Return the (X, Y) coordinate for the center point of the cell that contains the specified text.  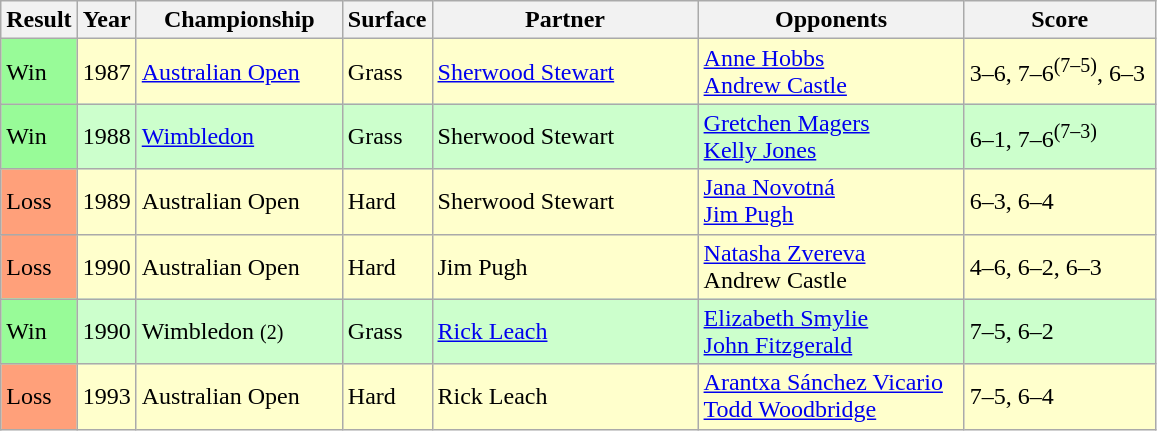
Opponents (831, 20)
Partner (565, 20)
Wimbledon (239, 136)
Jim Pugh (565, 266)
3–6, 7–6(7–5), 6–3 (1060, 72)
6–3, 6–4 (1060, 202)
Surface (387, 20)
7–5, 6–2 (1060, 332)
Championship (239, 20)
1993 (106, 396)
Jana Novotná Jim Pugh (831, 202)
4–6, 6–2, 6–3 (1060, 266)
Arantxa Sánchez Vicario Todd Woodbridge (831, 396)
Result (39, 20)
6–1, 7–6(7–3) (1060, 136)
1989 (106, 202)
1987 (106, 72)
Gretchen Magers Kelly Jones (831, 136)
Anne Hobbs Andrew Castle (831, 72)
Wimbledon (2) (239, 332)
Natasha Zvereva Andrew Castle (831, 266)
Score (1060, 20)
Year (106, 20)
7–5, 6–4 (1060, 396)
1988 (106, 136)
Elizabeth Smylie John Fitzgerald (831, 332)
